Output the (X, Y) coordinate of the center of the cell containing the given text.  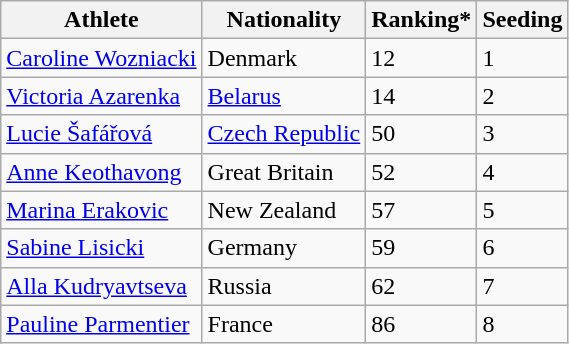
Ranking* (422, 20)
Seeding (522, 20)
Victoria Azarenka (102, 96)
Russia (284, 286)
Anne Keothavong (102, 172)
86 (422, 324)
14 (422, 96)
4 (522, 172)
Sabine Lisicki (102, 248)
3 (522, 134)
Caroline Wozniacki (102, 58)
52 (422, 172)
8 (522, 324)
Germany (284, 248)
5 (522, 210)
Lucie Šafářová (102, 134)
1 (522, 58)
Marina Erakovic (102, 210)
Alla Kudryavtseva (102, 286)
2 (522, 96)
6 (522, 248)
Denmark (284, 58)
57 (422, 210)
New Zealand (284, 210)
Athlete (102, 20)
12 (422, 58)
50 (422, 134)
Pauline Parmentier (102, 324)
59 (422, 248)
Czech Republic (284, 134)
62 (422, 286)
Great Britain (284, 172)
Nationality (284, 20)
7 (522, 286)
Belarus (284, 96)
France (284, 324)
